Output the [X, Y] coordinate of the center of the cell containing the given text.  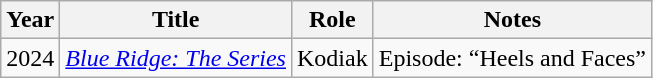
Title [176, 20]
Role [332, 20]
2024 [30, 58]
Notes [512, 20]
Blue Ridge: The Series [176, 58]
Year [30, 20]
Kodiak [332, 58]
Episode: “Heels and Faces” [512, 58]
